Pinpoint the cell where the given text exists, returning its [X, Y] midpoint coordinate. 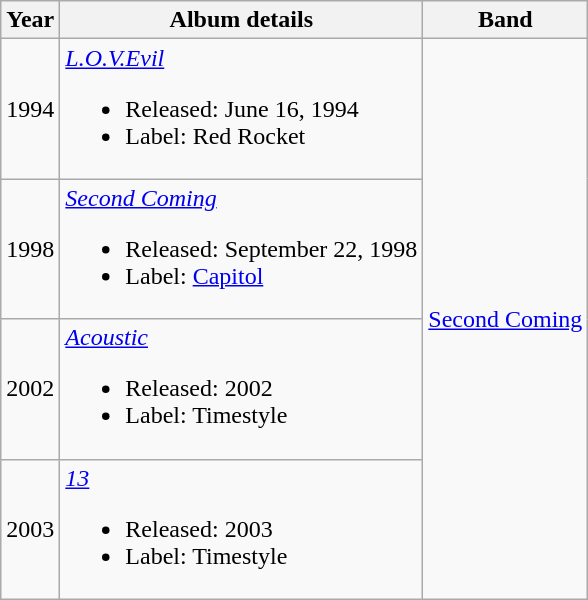
1998 [30, 249]
AcousticReleased: 2002Label: Timestyle [242, 389]
Band [506, 20]
L.O.V.EvilReleased: June 16, 1994Label: Red Rocket [242, 109]
Second Coming [506, 319]
Album details [242, 20]
Year [30, 20]
1994 [30, 109]
2003 [30, 529]
13Released: 2003Label: Timestyle [242, 529]
2002 [30, 389]
Second ComingReleased: September 22, 1998Label: Capitol [242, 249]
